Find where the given text appears and provide that cell's center as (X, Y) coordinate. 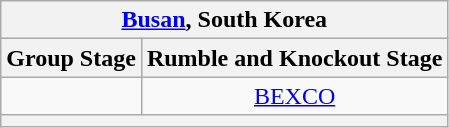
Rumble and Knockout Stage (294, 58)
BEXCO (294, 96)
Busan, South Korea (224, 20)
Group Stage (72, 58)
